Provide the [x, y] coordinate of the cell's center where the given text is located.  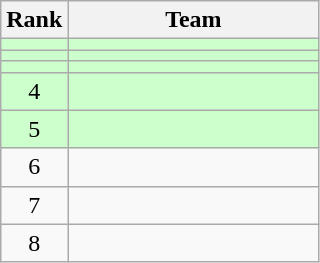
Rank [34, 20]
7 [34, 205]
4 [34, 91]
8 [34, 243]
5 [34, 129]
6 [34, 167]
Team [194, 20]
